Return the [X, Y] coordinate for the center point of the cell that contains the specified text.  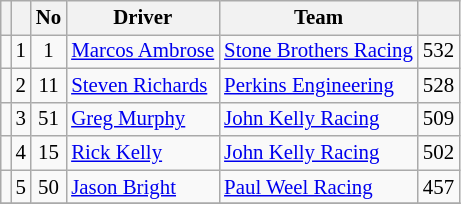
509 [438, 119]
3 [21, 119]
528 [438, 85]
Driver [142, 18]
5 [21, 187]
2 [21, 85]
No [48, 18]
Greg Murphy [142, 119]
532 [438, 51]
Perkins Engineering [318, 85]
Paul Weel Racing [318, 187]
Jason Bright [142, 187]
51 [48, 119]
Marcos Ambrose [142, 51]
457 [438, 187]
Rick Kelly [142, 153]
11 [48, 85]
4 [21, 153]
Stone Brothers Racing [318, 51]
15 [48, 153]
502 [438, 153]
50 [48, 187]
Steven Richards [142, 85]
Team [318, 18]
